Provide the [X, Y] coordinate of the cell's center where the given text is located.  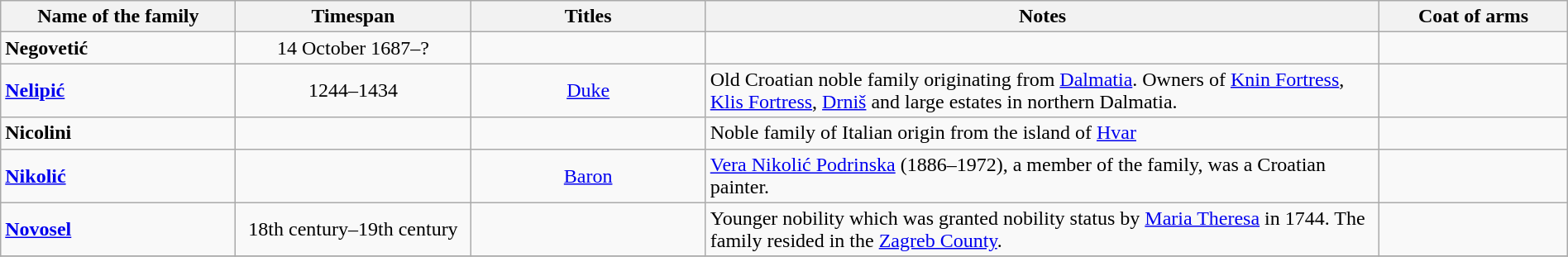
Younger nobility which was granted nobility status by Maria Theresa in 1744. The family resided in the Zagreb County. [1042, 230]
Timespan [353, 17]
Notes [1042, 17]
1244–1434 [353, 91]
18th century–19th century [353, 230]
Baron [588, 175]
Noble family of Italian origin from the island of Hvar [1042, 133]
Duke [588, 91]
Nelipić [118, 91]
Coat of arms [1474, 17]
Vera Nikolić Podrinska (1886–1972), a member of the family, was a Croatian painter. [1042, 175]
Negovetić [118, 48]
14 October 1687–? [353, 48]
Novosel [118, 230]
Nicolini [118, 133]
Titles [588, 17]
Old Croatian noble family originating from Dalmatia. Owners of Knin Fortress, Klis Fortress, Drniš and large estates in northern Dalmatia. [1042, 91]
Nikolić [118, 175]
Name of the family [118, 17]
